Locate the cell with the specified text and output its [X, Y] center coordinate. 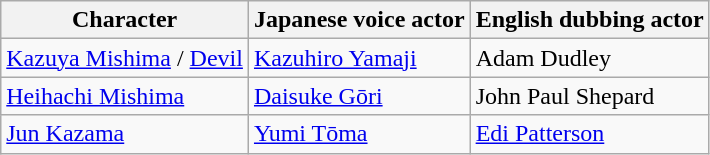
Jun Kazama [125, 134]
English dubbing actor [590, 20]
Daisuke Gōri [359, 96]
Adam Dudley [590, 58]
Character [125, 20]
Yumi Tōma [359, 134]
Heihachi Mishima [125, 96]
Kazuhiro Yamaji [359, 58]
John Paul Shepard [590, 96]
Kazuya Mishima / Devil [125, 58]
Japanese voice actor [359, 20]
Edi Patterson [590, 134]
